Find where the given text appears and provide that cell's center as [x, y] coordinate. 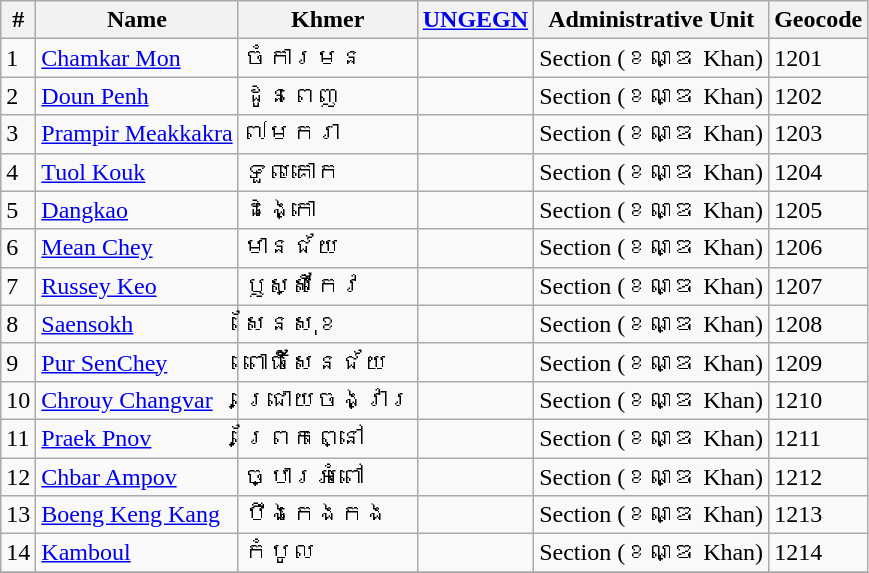
Chbar Ampov [137, 477]
11 [18, 438]
កំបូល [328, 553]
1212 [818, 477]
Russey Keo [137, 286]
UNGEGN [475, 20]
Dangkao [137, 210]
Chrouy Changvar [137, 400]
ព្រែកព្នៅ [328, 438]
Tuol Kouk [137, 172]
1207 [818, 286]
1209 [818, 362]
1210 [818, 400]
1201 [818, 58]
1205 [818, 210]
ចំការមន [328, 58]
Geocode [818, 20]
សែនសុខ [328, 324]
Name [137, 20]
1211 [818, 438]
1213 [818, 515]
៧មករា [328, 134]
Boeng Keng Kang [137, 515]
9 [18, 362]
Mean Chey [137, 248]
ដង្កោ [328, 210]
Saensokh [137, 324]
1208 [818, 324]
ជ្រោយចង្វារ [328, 400]
ដូនពេញ [328, 96]
14 [18, 553]
1203 [818, 134]
បឹងកេងកង [328, 515]
Pur SenChey [137, 362]
Administrative Unit [652, 20]
Prampir Meakkakra [137, 134]
10 [18, 400]
Praek Pnov [137, 438]
3 [18, 134]
12 [18, 477]
ឫស្សីកែវ [328, 286]
7 [18, 286]
1214 [818, 553]
ច្បារអំពៅ [328, 477]
1206 [818, 248]
ទួលគោក [328, 172]
ពោធិ៍សែនជ័យ [328, 362]
មានជ័យ [328, 248]
Kamboul [137, 553]
1 [18, 58]
Chamkar Mon [137, 58]
# [18, 20]
5 [18, 210]
Khmer [328, 20]
4 [18, 172]
1202 [818, 96]
13 [18, 515]
1204 [818, 172]
2 [18, 96]
6 [18, 248]
Doun Penh [137, 96]
8 [18, 324]
